Pinpoint the cell where the given text exists, returning its (x, y) midpoint coordinate. 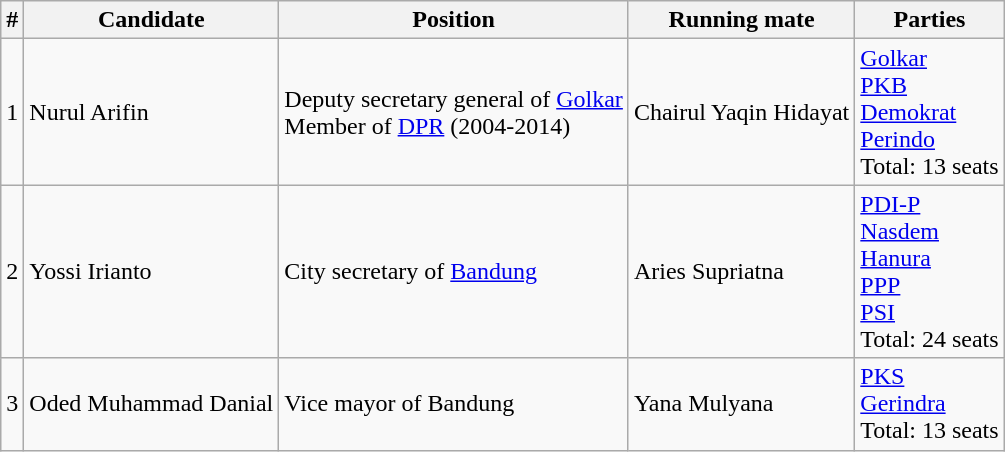
Running mate (741, 20)
Oded Muhammad Danial (152, 404)
Aries Supriatna (741, 272)
Yossi Irianto (152, 272)
Deputy secretary general of GolkarMember of DPR (2004-2014) (454, 112)
Nurul Arifin (152, 112)
Yana Mulyana (741, 404)
Parties (930, 20)
Chairul Yaqin Hidayat (741, 112)
City secretary of Bandung (454, 272)
PKSGerindraTotal: 13 seats (930, 404)
1 (12, 112)
# (12, 20)
PDI-PNasdemHanuraPPPPSITotal: 24 seats (930, 272)
Candidate (152, 20)
3 (12, 404)
GolkarPKBDemokratPerindoTotal: 13 seats (930, 112)
Vice mayor of Bandung (454, 404)
2 (12, 272)
Position (454, 20)
